Search for the cell housing the specified text and yield its [x, y] center coordinate. 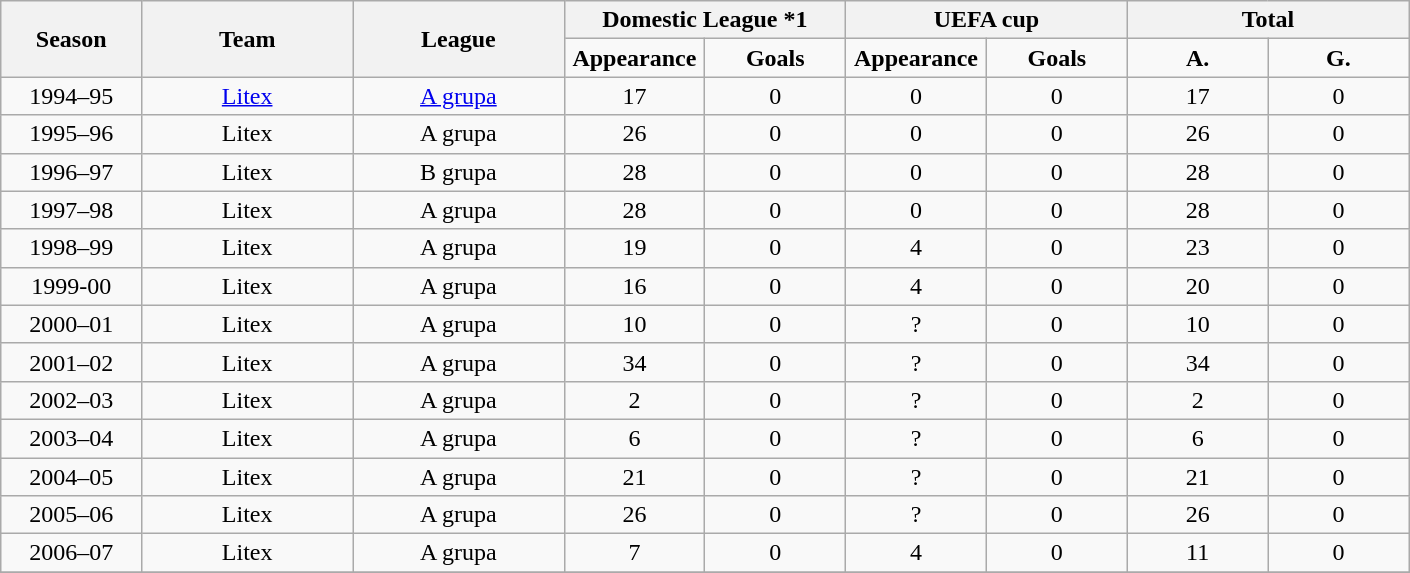
G. [1338, 58]
B grupa [458, 172]
UEFA cup [987, 20]
2003–04 [72, 438]
2004–05 [72, 477]
1996–97 [72, 172]
1994–95 [72, 96]
1995–96 [72, 134]
League [458, 39]
2006–07 [72, 553]
16 [634, 286]
2000–01 [72, 324]
20 [1198, 286]
2001–02 [72, 362]
7 [634, 553]
Team [248, 39]
Total [1268, 20]
23 [1198, 248]
1999-00 [72, 286]
1997–98 [72, 210]
19 [634, 248]
2005–06 [72, 515]
1998–99 [72, 248]
11 [1198, 553]
A. [1198, 58]
2002–03 [72, 400]
Season [72, 39]
Domestic League *1 [705, 20]
